Scan for the cell matching the given text and deliver its [X, Y] coordinate at center. 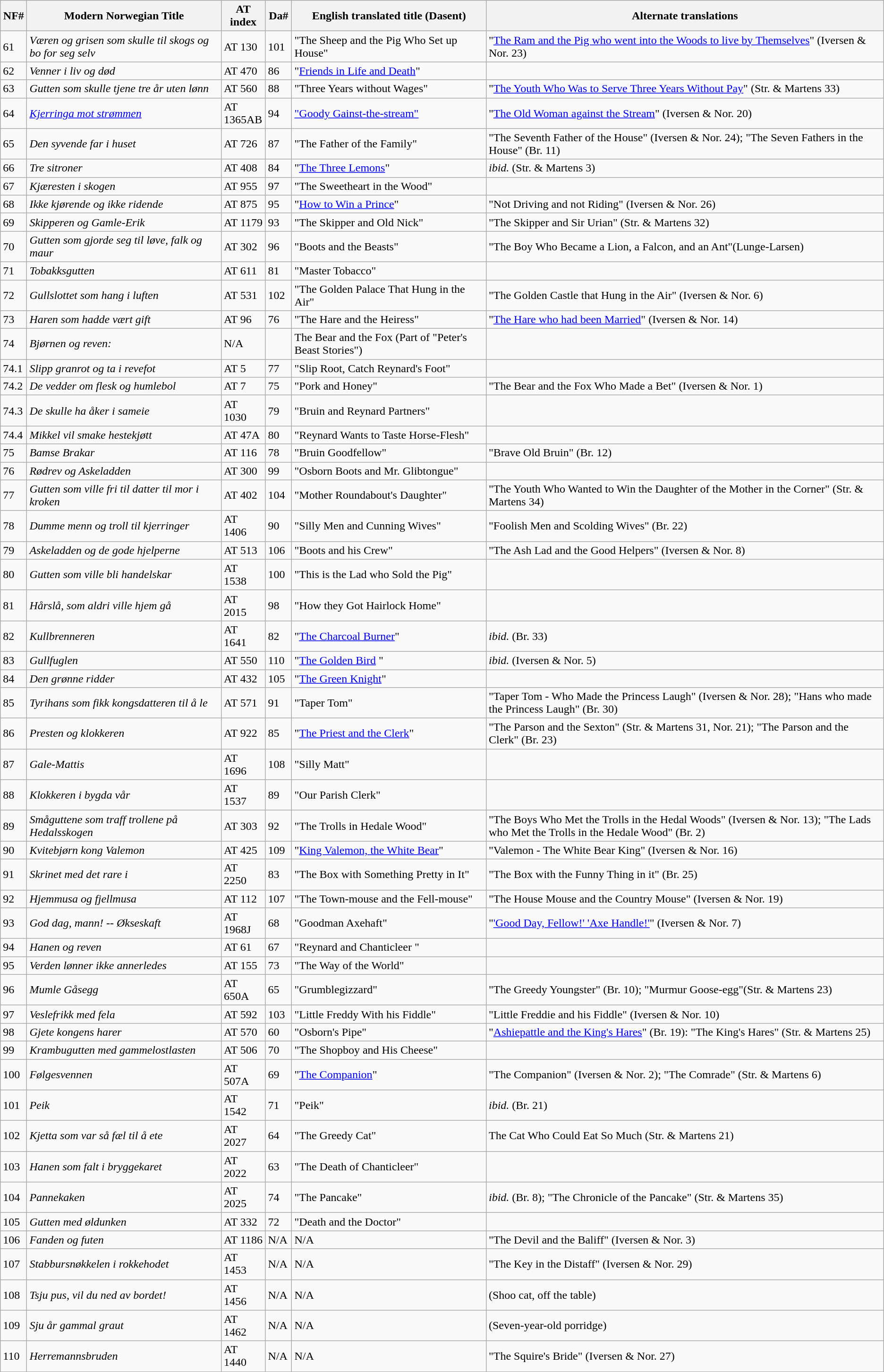
"The Pancake" [389, 1198]
AT 1365AB [243, 113]
The Bear and the Fox (Part of "Peter's Beast Stories") [389, 344]
AT 2025 [243, 1198]
Haren som hadde vært gift [124, 320]
Slipp granrot og ta i revefot [124, 368]
Tre sitroner [124, 168]
"The Golden Castle that Hung in the Air" (Iversen & Nor. 6) [685, 295]
"Reynard Wants to Taste Horse-Flesh" [389, 435]
Tsju pus, vil du ned av bordet! [124, 1295]
ibid. (Br. 8); "The Chronicle of the Pancake" (Str. & Martens 35) [685, 1198]
"The Boys Who Met the Trolls in the Hedal Woods" (Iversen & Nor. 13); "The Lads who Met the Trolls in the Hedale Wood" (Br. 2) [685, 826]
74.3 [14, 411]
AT 303 [243, 826]
Gutten som skulle tjene tre år uten lønn [124, 89]
"The Way of the World" [389, 965]
"The Box with the Funny Thing in it" (Br. 25) [685, 875]
AT 408 [243, 168]
"The Death of Chanticleer" [389, 1167]
"The Hare who had been Married" (Iversen & Nor. 14) [685, 320]
"Brave Old Bruin" (Br. 12) [685, 453]
"Pork and Honey" [389, 386]
AT 130 [243, 46]
"Little Freddy With his Fiddle" [389, 1014]
"Friends in Life and Death" [389, 71]
"The House Mouse and the Country Mouse" (Iversen & Nor. 19) [685, 899]
Da# [279, 16]
AT 611 [243, 271]
"The Devil and the Baliff" (Iversen & Nor. 3) [685, 1240]
"Ashiepattle and the King's Hares" (Br. 19): "The King's Hares" (Str. & Martens 25) [685, 1032]
"Peik" [389, 1105]
Peik [124, 1105]
AT 2022 [243, 1167]
English translated title (Dasent) [389, 16]
AT 302 [243, 247]
AT 513 [243, 550]
De skulle ha åker i sameie [124, 411]
Gutten som ville bli handelskar [124, 574]
"Goody Gainst-the-stream" [389, 113]
AT 5 [243, 368]
"'Good Day, Fellow!' 'Axe Handle!'" (Iversen & Nor. 7) [685, 923]
"Valemon - The White Bear King" (Iversen & Nor. 16) [685, 850]
60 [279, 1032]
Kjetta som var så fæl til å ete [124, 1136]
AT 1462 [243, 1325]
"Reynard and Chanticleer " [389, 947]
AT 61 [243, 947]
Gutten som ville fri til datter til mor i kroken [124, 495]
ibid. (Br. 33) [685, 636]
Væren og grisen som skulle til skogs og bo for seg selv [124, 46]
"Silly Men and Cunning Wives" [389, 526]
AT 332 [243, 1222]
AT 571 [243, 703]
"The Greedy Cat" [389, 1136]
AT 1696 [243, 764]
ibid. (Str. & Martens 3) [685, 168]
"The Companion" [389, 1074]
AT 425 [243, 850]
Tobakksgutten [124, 271]
"Mother Roundabout's Daughter" [389, 495]
Hanen og reven [124, 947]
"The Old Woman against the Stream" (Iversen & Nor. 20) [685, 113]
AT 507A [243, 1074]
"The Charcoal Burner" [389, 636]
62 [14, 71]
AT 2250 [243, 875]
Rødrev og Askeladden [124, 471]
ibid. (Iversen & Nor. 5) [685, 660]
AT 1440 [243, 1356]
"Osborn Boots and Mr. Glibtongue" [389, 471]
Gutten som gjorde seg til løve, falk og maur [124, 247]
"Foolish Men and Scolding Wives" (Br. 22) [685, 526]
AT 112 [243, 899]
AT 1186 [243, 1240]
"Goodman Axehaft" [389, 923]
AT 1453 [243, 1264]
"Little Freddie and his Fiddle" (Iversen & Nor. 10) [685, 1014]
"Boots and his Crew" [389, 550]
"Osborn's Pipe" [389, 1032]
"The Youth Who Was to Serve Three Years Without Pay" (Str. & Martens 33) [685, 89]
AT 47A [243, 435]
Gullslottet som hang i luften [124, 295]
Gjete kongens harer [124, 1032]
"The Sweetheart in the Wood" [389, 186]
Bamse Brakar [124, 453]
"The Green Knight" [389, 679]
AT 1968J [243, 923]
"Death and the Doctor" [389, 1222]
"Master Tobacco" [389, 271]
"The Shopboy and His Cheese" [389, 1050]
"Our Parish Clerk" [389, 795]
Presten og klokkeren [124, 734]
Skipperen og Gamle-Erik [124, 222]
"The Ram and the Pig who went into the Woods to live by Themselves" (Iversen & Nor. 23) [685, 46]
"Slip Root, Catch Reynard's Foot" [389, 368]
AT 96 [243, 320]
AT 592 [243, 1014]
Kullbrenneren [124, 636]
"Bruin and Reynard Partners" [389, 411]
Krambugutten med gammelostlasten [124, 1050]
"How they Got Hairlock Home" [389, 605]
"The Golden Bird " [389, 660]
"The Father of the Family" [389, 144]
Hjemmusa og fjellmusa [124, 899]
AT 560 [243, 89]
"The Three Lemons" [389, 168]
AT 531 [243, 295]
"The Boy Who Became a Lion, a Falcon, and an Ant"(Lunge-Larsen) [685, 247]
(Shoo cat, off the table) [685, 1295]
Ikke kjørende og ikke ridende [124, 204]
Bjørnen og reven: [124, 344]
AT 7 [243, 386]
"Silly Matt" [389, 764]
Sju år gammal graut [124, 1325]
"The Trolls in Hedale Wood" [389, 826]
Skrinet med det rare i [124, 875]
AT 402 [243, 495]
AT 2015 [243, 605]
"How to Win a Prince" [389, 204]
Veslefrikk med fela [124, 1014]
"The Hare and the Heiress" [389, 320]
Tyrihans som fikk kongsdatteren til å le [124, 703]
AT index [243, 16]
"The Youth Who Wanted to Win the Daughter of the Mother in the Corner" (Str. & Martens 34) [685, 495]
"The Companion" (Iversen & Nor. 2); "The Comrade" (Str. & Martens 6) [685, 1074]
"Taper Tom" [389, 703]
AT 1030 [243, 411]
74.1 [14, 368]
74.2 [14, 386]
Hårslå, som aldri ville hjem gå [124, 605]
"The Ash Lad and the Good Helpers" (Iversen & Nor. 8) [685, 550]
Herremannsbruden [124, 1356]
Dumme menn og troll til kjerringer [124, 526]
Pannekaken [124, 1198]
Følgesvennen [124, 1074]
Gutten med øldunken [124, 1222]
"The Town-mouse and the Fell-mouse" [389, 899]
"Bruin Goodfellow" [389, 453]
The Cat Who Could Eat So Much (Str. & Martens 21) [685, 1136]
"The Skipper and Old Nick" [389, 222]
Alternate translations [685, 16]
Verden lønner ikke annerledes [124, 965]
"The Bear and the Fox Who Made a Bet" (Iversen & Nor. 1) [685, 386]
"King Valemon, the White Bear" [389, 850]
"The Parson and the Sexton" (Str. & Martens 31, Nor. 21); "The Parson and the Clerk" (Br. 23) [685, 734]
AT 570 [243, 1032]
AT 875 [243, 204]
AT 955 [243, 186]
"The Sheep and the Pig Who Set up House" [389, 46]
AT 550 [243, 660]
Klokkeren i bygda vår [124, 795]
AT 650A [243, 990]
Mumle Gåsegg [124, 990]
ibid. (Br. 21) [685, 1105]
Gale-Mattis [124, 764]
Modern Norwegian Title [124, 16]
AT 1406 [243, 526]
AT 1537 [243, 795]
"The Greedy Youngster" (Br. 10); "Murmur Goose-egg"(Str. & Martens 23) [685, 990]
61 [14, 46]
Kvitebjørn kong Valemon [124, 850]
"Boots and the Beasts" [389, 247]
"Three Years without Wages" [389, 89]
AT 506 [243, 1050]
Fanden og futen [124, 1240]
Stabbursnøkkelen i rokkehodet [124, 1264]
AT 470 [243, 71]
AT 1538 [243, 574]
NF# [14, 16]
AT 1641 [243, 636]
"Taper Tom - Who Made the Princess Laugh" (Iversen & Nor. 28); "Hans who made the Princess Laugh" (Br. 30) [685, 703]
Den syvende far i huset [124, 144]
Kjæresten i skogen [124, 186]
AT 1456 [243, 1295]
"The Skipper and Sir Urian" (Str. & Martens 32) [685, 222]
AT 1542 [243, 1105]
AT 2027 [243, 1136]
AT 116 [243, 453]
Kjerringa mot strømmen [124, 113]
"Grumblegizzard" [389, 990]
Den grønne ridder [124, 679]
God dag, mann! -- Økseskaft [124, 923]
74.4 [14, 435]
AT 300 [243, 471]
AT 922 [243, 734]
"The Key in the Distaff" (Iversen & Nor. 29) [685, 1264]
Gullfuglen [124, 660]
"The Priest and the Clerk" [389, 734]
(Seven-year-old porridge) [685, 1325]
AT 155 [243, 965]
AT 1179 [243, 222]
Venner i liv og død [124, 71]
"This is the Lad who Sold the Pig" [389, 574]
Småguttene som traff trollene på Hedalsskogen [124, 826]
"The Seventh Father of the House" (Iversen & Nor. 24); "The Seven Fathers in the House" (Br. 11) [685, 144]
Hanen som falt i bryggekaret [124, 1167]
"The Squire's Bride" (Iversen & Nor. 27) [685, 1356]
66 [14, 168]
De vedder om flesk og humlebol [124, 386]
AT 726 [243, 144]
Mikkel vil smake hestekjøtt [124, 435]
"Not Driving and not Riding" (Iversen & Nor. 26) [685, 204]
"The Box with Something Pretty in It" [389, 875]
"The Golden Palace That Hung in the Air" [389, 295]
AT 432 [243, 679]
Askeladden og de gode hjelperne [124, 550]
